Detect which cell encompasses the target text, then output its (x, y) center coordinate. 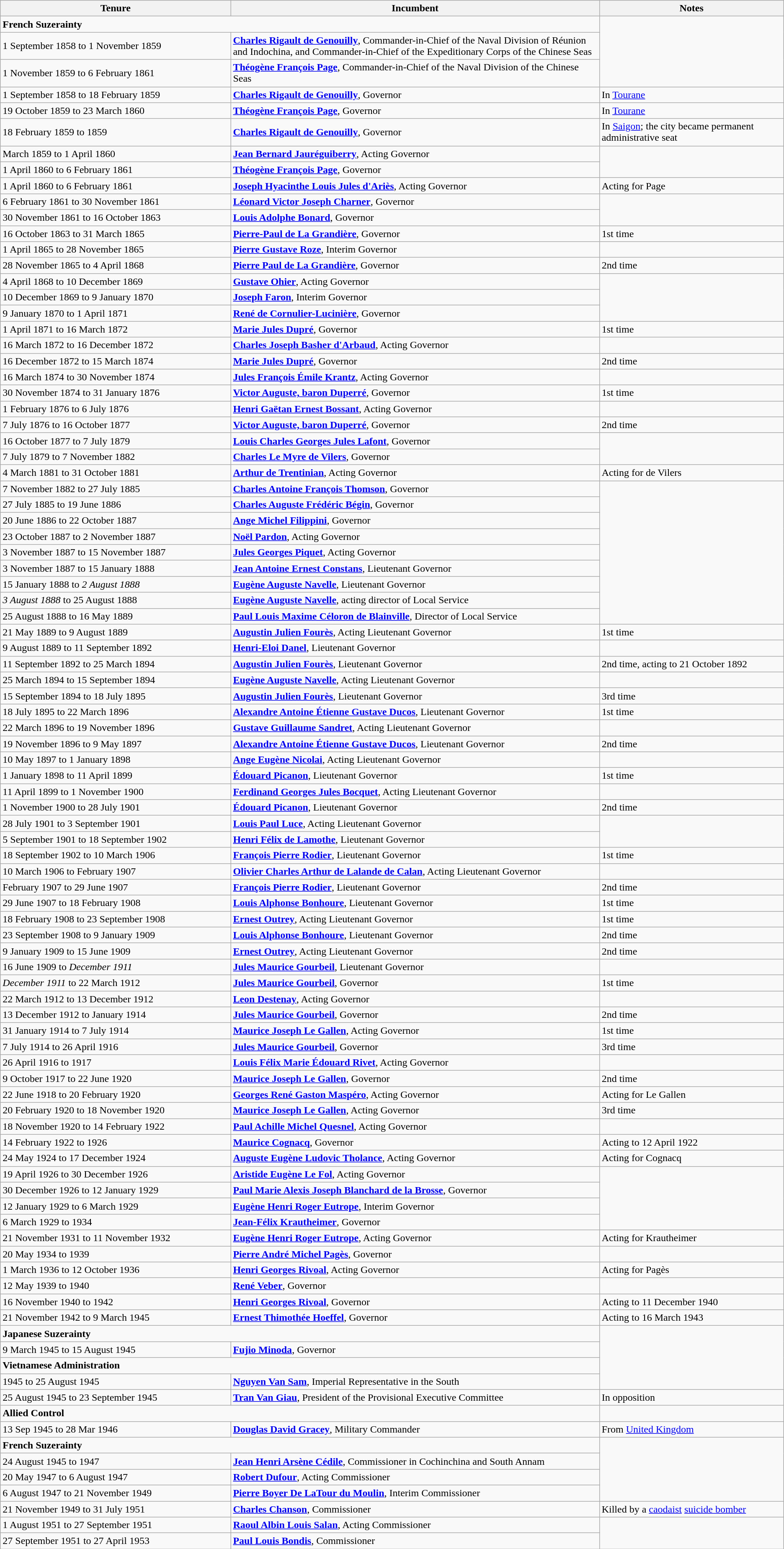
30 November 1861 to 16 October 1863 (116, 217)
13 Sep 1945 to 28 Mar 1946 (116, 1429)
10 March 1906 to February 1907 (116, 871)
16 June 1909 to December 1911 (116, 967)
Charles Auguste Frédéric Bégin, Governor (415, 505)
Pierre-Paul de La Grandière, Governor (415, 233)
Paul Louis Bondis, Commissioner (415, 1541)
Augustin Julien Fourès, Acting Lieutenant Governor (415, 632)
Acting for de Vilers (691, 472)
Jean Antoine Ernest Constans, Lieutenant Governor (415, 568)
Louis Félix Marie Édouard Rivet, Acting Governor (415, 1063)
Auguste Eugène Ludovic Tholance, Acting Governor (415, 1158)
Nguyen Van Sam, Imperial Representative in the South (415, 1381)
Henri Gaëtan Ernest Bossant, Acting Governor (415, 409)
10 May 1897 to 1 January 1898 (116, 760)
Ange Eugène Nicolai, Acting Lieutenant Governor (415, 760)
3 November 1887 to 15 November 1887 (116, 552)
16 December 1872 to 15 March 1874 (116, 361)
1 November 1859 to 6 February 1861 (116, 73)
Pierre Boyer De LaTour du Moulin, Interim Commissioner (415, 1493)
Acting for Pagès (691, 1270)
18 February 1908 to 23 September 1908 (116, 919)
Acting to 16 March 1943 (691, 1318)
6 February 1861 to 30 November 1861 (116, 201)
Olivier Charles Arthur de Lalande de Calan, Acting Lieutenant Governor (415, 871)
Georges René Gaston Maspéro, Acting Governor (415, 1095)
Henri Félix de Lamothe, Lieutenant Governor (415, 839)
25 March 1894 to 15 September 1894 (116, 680)
Charles Joseph Basher d'Arbaud, Acting Governor (415, 345)
4 April 1868 to 10 December 1869 (116, 281)
16 March 1874 to 30 November 1874 (116, 377)
Eugène Auguste Navelle, Acting Lieutenant Governor (415, 680)
Leon Destenay, Acting Governor (415, 999)
Louis Paul Luce, Acting Lieutenant Governor (415, 824)
22 March 1896 to 19 November 1896 (116, 728)
12 January 1929 to 6 March 1929 (116, 1206)
1 February 1876 to 6 July 1876 (116, 409)
20 May 1947 to 6 August 1947 (116, 1477)
18 July 1895 to 22 March 1896 (116, 712)
7 July 1914 to 26 April 1916 (116, 1047)
9 January 1909 to 15 June 1909 (116, 951)
Ferdinand Georges Jules Bocquet, Acting Lieutenant Governor (415, 792)
11 September 1892 to 25 March 1894 (116, 664)
Charles Chanson, Commissioner (415, 1509)
1 March 1936 to 12 October 1936 (116, 1270)
20 May 1934 to 1939 (116, 1254)
7 July 1876 to 16 October 1877 (116, 425)
19 April 1926 to 30 December 1926 (116, 1174)
Jules Maurice Gourbeil, Lieutenant Governor (415, 967)
30 December 1926 to 12 January 1929 (116, 1190)
Paul Achille Michel Quesnel, Acting Governor (415, 1126)
21 November 1931 to 11 November 1932 (116, 1238)
15 January 1888 to 2 August 1888 (116, 584)
1 January 1898 to 11 April 1899 (116, 776)
Noël Pardon, Acting Governor (415, 537)
Eugène Auguste Navelle, Lieutenant Governor (415, 584)
9 August 1889 to 11 September 1892 (116, 648)
30 November 1874 to 31 January 1876 (116, 393)
27 September 1951 to 27 April 1953 (116, 1541)
9 March 1945 to 15 August 1945 (116, 1350)
December 1911 to 22 March 1912 (116, 983)
1 November 1900 to 28 July 1901 (116, 808)
Killed by a caodaist suicide bomber (691, 1509)
Fujio Minoda, Governor (415, 1350)
Jean Henri Arsène Cédile, Commissioner in Cochinchina and South Annam (415, 1461)
Raoul Albin Louis Salan, Acting Commissioner (415, 1525)
Vietnamese Administration (300, 1366)
Louis Adolphe Bonard, Governor (415, 217)
14 February 1922 to 1926 (116, 1142)
9 January 1870 to 1 April 1871 (116, 313)
Eugène Auguste Navelle, acting director of Local Service (415, 600)
Gustave Guillaume Sandret, Acting Lieutenant Governor (415, 728)
7 November 1882 to 27 July 1885 (116, 489)
Pierre André Michel Pagès, Governor (415, 1254)
In opposition (691, 1397)
28 July 1901 to 3 September 1901 (116, 824)
Aristide Eugène Le Fol, Acting Governor (415, 1174)
Notes (691, 8)
18 September 1902 to 10 March 1906 (116, 855)
Ernest Thimothée Hoeffel, Governor (415, 1318)
6 August 1947 to 21 November 1949 (116, 1493)
20 June 1886 to 22 October 1887 (116, 521)
Charles Le Myre de Vilers, Governor (415, 457)
February 1907 to 29 June 1907 (116, 887)
19 November 1896 to 9 May 1897 (116, 744)
Tran Van Giau, President of the Provisional Executive Committee (415, 1397)
5 September 1901 to 18 September 1902 (116, 839)
Acting for Cognacq (691, 1158)
1945 to 25 August 1945 (116, 1381)
26 April 1916 to 1917 (116, 1063)
23 October 1887 to 2 November 1887 (116, 537)
Henri Georges Rivoal, Governor (415, 1302)
1 September 1858 to 1 November 1859 (116, 46)
27 July 1885 to 19 June 1886 (116, 505)
28 November 1865 to 4 April 1868 (116, 266)
Douglas David Gracey, Military Commander (415, 1429)
2nd time, acting to 21 October 1892 (691, 664)
18 November 1920 to 14 February 1922 (116, 1126)
In Saigon; the city became permanent administrative seat (691, 132)
25 August 1888 to 16 May 1889 (116, 616)
Japanese Suzerainty (300, 1334)
Charles Antoine François Thomson, Governor (415, 489)
Jean-Félix Krautheimer, Governor (415, 1222)
Acting for Page (691, 186)
Henri Georges Rivoal, Acting Governor (415, 1270)
3 August 1888 to 25 August 1888 (116, 600)
René Veber, Governor (415, 1286)
16 March 1872 to 16 December 1872 (116, 345)
Louis Charles Georges Jules Lafont, Governor (415, 441)
7 July 1879 to 7 November 1882 (116, 457)
Théogène François Page, Commander-in-Chief of the Naval Division of the Chinese Seas (415, 73)
Pierre Paul de La Grandière, Governor (415, 266)
Maurice Joseph Le Gallen, Governor (415, 1079)
22 March 1912 to 13 December 1912 (116, 999)
Gustave Ohier, Acting Governor (415, 281)
Eugène Henri Roger Eutrope, Interim Governor (415, 1206)
21 November 1949 to 31 July 1951 (116, 1509)
18 February 1859 to 1859 (116, 132)
31 January 1914 to 7 July 1914 (116, 1031)
15 September 1894 to 18 July 1895 (116, 696)
Allied Control (300, 1413)
Acting for Krautheimer (691, 1238)
Acting to 11 December 1940 (691, 1302)
Tenure (116, 8)
24 May 1924 to 17 December 1924 (116, 1158)
Paul Louis Maxime Céloron de Blainville, Director of Local Service (415, 616)
23 September 1908 to 9 January 1909 (116, 935)
Acting to 12 April 1922 (691, 1142)
24 August 1945 to 1947 (116, 1461)
25 August 1945 to 23 September 1945 (116, 1397)
19 October 1859 to 23 March 1860 (116, 111)
René de Cornulier-Lucinière, Governor (415, 313)
Henri-Eloi Danel, Lieutenant Governor (415, 648)
From United Kingdom (691, 1429)
March 1859 to 1 April 1860 (116, 154)
1 April 1865 to 28 November 1865 (116, 250)
Eugène Henri Roger Eutrope, Acting Governor (415, 1238)
16 November 1940 to 1942 (116, 1302)
1 September 1858 to 18 February 1859 (116, 95)
12 May 1939 to 1940 (116, 1286)
1 April 1871 to 16 March 1872 (116, 329)
Maurice Cognacq, Governor (415, 1142)
Arthur de Trentinian, Acting Governor (415, 472)
10 December 1869 to 9 January 1870 (116, 297)
16 October 1863 to 31 March 1865 (116, 233)
Paul Marie Alexis Joseph Blanchard de la Brosse, Governor (415, 1190)
4 March 1881 to 31 October 1881 (116, 472)
16 October 1877 to 7 July 1879 (116, 441)
6 March 1929 to 1934 (116, 1222)
29 June 1907 to 18 February 1908 (116, 903)
Jean Bernard Jauréguiberry, Acting Governor (415, 154)
Incumbent (415, 8)
Jules Georges Piquet, Acting Governor (415, 552)
Jules François Émile Krantz, Acting Governor (415, 377)
3 November 1887 to 15 January 1888 (116, 568)
22 June 1918 to 20 February 1920 (116, 1095)
Pierre Gustave Roze, Interim Governor (415, 250)
Robert Dufour, Acting Commissioner (415, 1477)
Acting for Le Gallen (691, 1095)
21 May 1889 to 9 August 1889 (116, 632)
9 October 1917 to 22 June 1920 (116, 1079)
Joseph Faron, Interim Governor (415, 297)
Léonard Victor Joseph Charner, Governor (415, 201)
1 August 1951 to 27 September 1951 (116, 1525)
20 February 1920 to 18 November 1920 (116, 1110)
Joseph Hyacinthe Louis Jules d'Ariès, Acting Governor (415, 186)
Ange Michel Filippini, Governor (415, 521)
21 November 1942 to 9 March 1945 (116, 1318)
13 December 1912 to January 1914 (116, 1015)
11 April 1899 to 1 November 1900 (116, 792)
